For the text-containing cell, return its midpoint in [X, Y] coordinate format. 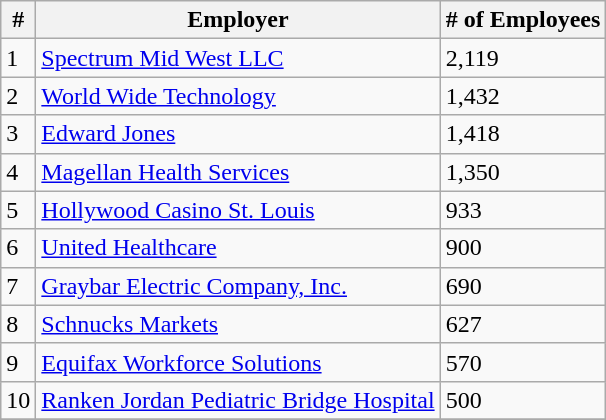
Graybar Electric Company, Inc. [238, 286]
2,119 [523, 58]
Schnucks Markets [238, 324]
Magellan Health Services [238, 172]
Spectrum Mid West LLC [238, 58]
1,418 [523, 134]
1,432 [523, 96]
# of Employees [523, 20]
627 [523, 324]
5 [18, 210]
3 [18, 134]
Edward Jones [238, 134]
2 [18, 96]
690 [523, 286]
# [18, 20]
1 [18, 58]
Employer [238, 20]
World Wide Technology [238, 96]
United Healthcare [238, 248]
1,350 [523, 172]
10 [18, 400]
4 [18, 172]
570 [523, 362]
9 [18, 362]
Ranken Jordan Pediatric Bridge Hospital [238, 400]
933 [523, 210]
6 [18, 248]
Equifax Workforce Solutions [238, 362]
7 [18, 286]
Hollywood Casino St. Louis [238, 210]
900 [523, 248]
8 [18, 324]
500 [523, 400]
